Determine the [X, Y] coordinate at the center of the cell enclosing the given text.  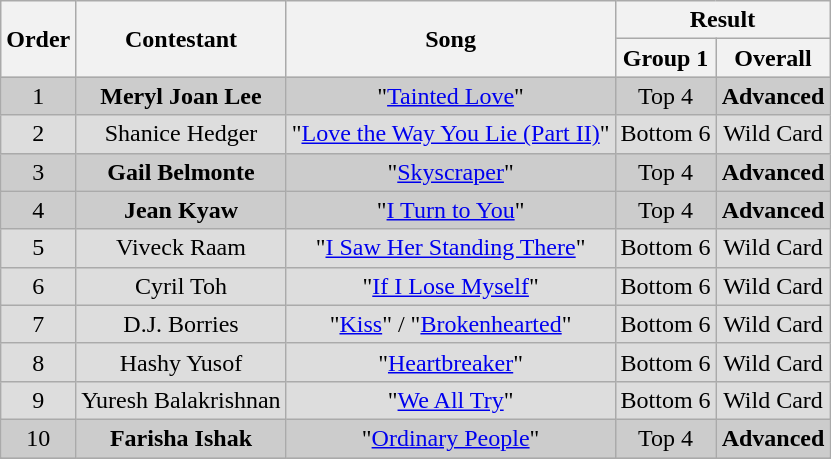
7 [38, 324]
4 [38, 210]
"Tainted Love" [450, 96]
2 [38, 134]
8 [38, 362]
Farisha Ishak [181, 438]
6 [38, 286]
Contestant [181, 39]
"I Saw Her Standing There" [450, 248]
9 [38, 400]
5 [38, 248]
10 [38, 438]
3 [38, 172]
1 [38, 96]
Group 1 [666, 58]
Order [38, 39]
Result [722, 20]
D.J. Borries [181, 324]
"Love the Way You Lie (Part II)" [450, 134]
Hashy Yusof [181, 362]
"Ordinary People" [450, 438]
Jean Kyaw [181, 210]
"Kiss" / "Brokenhearted" [450, 324]
"If I Lose Myself" [450, 286]
Viveck Raam [181, 248]
Meryl Joan Lee [181, 96]
Gail Belmonte [181, 172]
"Heartbreaker" [450, 362]
"I Turn to You" [450, 210]
Yuresh Balakrishnan [181, 400]
Overall [773, 58]
"We All Try" [450, 400]
Shanice Hedger [181, 134]
"Skyscraper" [450, 172]
Cyril Toh [181, 286]
Song [450, 39]
